Pinpoint the cell where the given text exists, returning its (X, Y) midpoint coordinate. 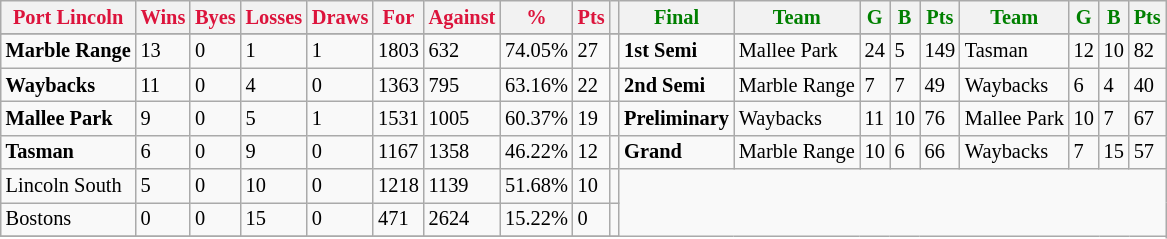
1803 (398, 51)
Against (462, 17)
% (536, 17)
795 (462, 85)
66 (940, 152)
Wins (164, 17)
60.37% (536, 118)
Bostons (68, 219)
49 (940, 85)
19 (592, 118)
40 (1148, 85)
Preliminary (676, 118)
46.22% (536, 152)
51.68% (536, 186)
149 (940, 51)
57 (1148, 152)
Draws (340, 17)
1363 (398, 85)
Losses (274, 17)
632 (462, 51)
Lincoln South (68, 186)
Grand (676, 152)
74.05% (536, 51)
1167 (398, 152)
15.22% (536, 219)
82 (1148, 51)
1005 (462, 118)
Port Lincoln (68, 17)
67 (1148, 118)
Byes (215, 17)
1st Semi (676, 51)
2624 (462, 219)
Final (676, 17)
2nd Semi (676, 85)
22 (592, 85)
1358 (462, 152)
27 (592, 51)
471 (398, 219)
1218 (398, 186)
13 (164, 51)
1531 (398, 118)
For (398, 17)
63.16% (536, 85)
76 (940, 118)
24 (875, 51)
1139 (462, 186)
